Extract the (x, y) coordinate from the center of the cell holding the provided text.  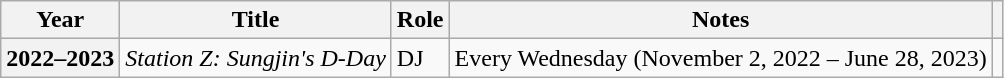
Notes (720, 20)
Role (420, 20)
Year (60, 20)
Title (256, 20)
2022–2023 (60, 58)
Station Z: Sungjin's D-Day (256, 58)
Every Wednesday (November 2, 2022 – June 28, 2023) (720, 58)
DJ (420, 58)
